Locate the cell with the specified text and output its (X, Y) center coordinate. 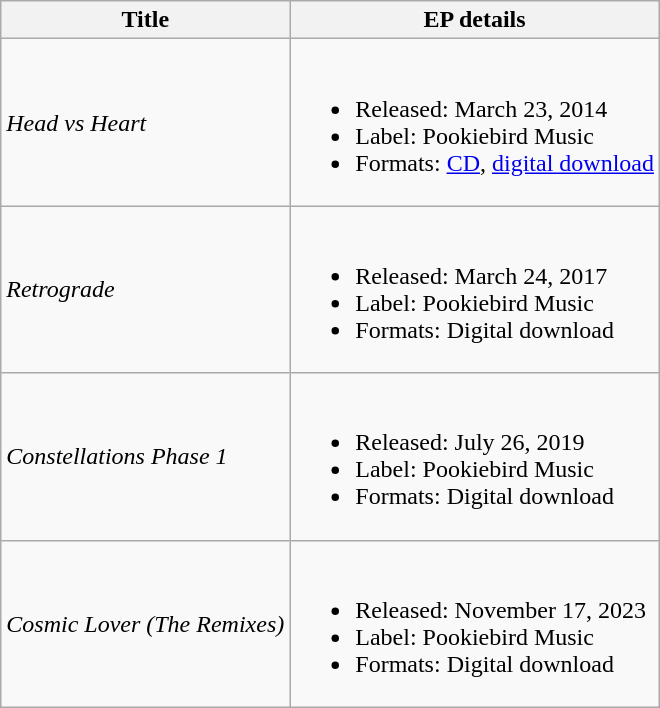
Head vs Heart (146, 122)
Constellations Phase 1 (146, 456)
Released: July 26, 2019Label: Pookiebird MusicFormats: Digital download (475, 456)
Title (146, 20)
Released: November 17, 2023Label: Pookiebird MusicFormats: Digital download (475, 624)
Retrograde (146, 290)
Released: March 24, 2017Label: Pookiebird MusicFormats: Digital download (475, 290)
Released: March 23, 2014Label: Pookiebird MusicFormats: CD, digital download (475, 122)
EP details (475, 20)
Cosmic Lover (The Remixes) (146, 624)
